Output the [x, y] coordinate of the center of the cell containing the given text.  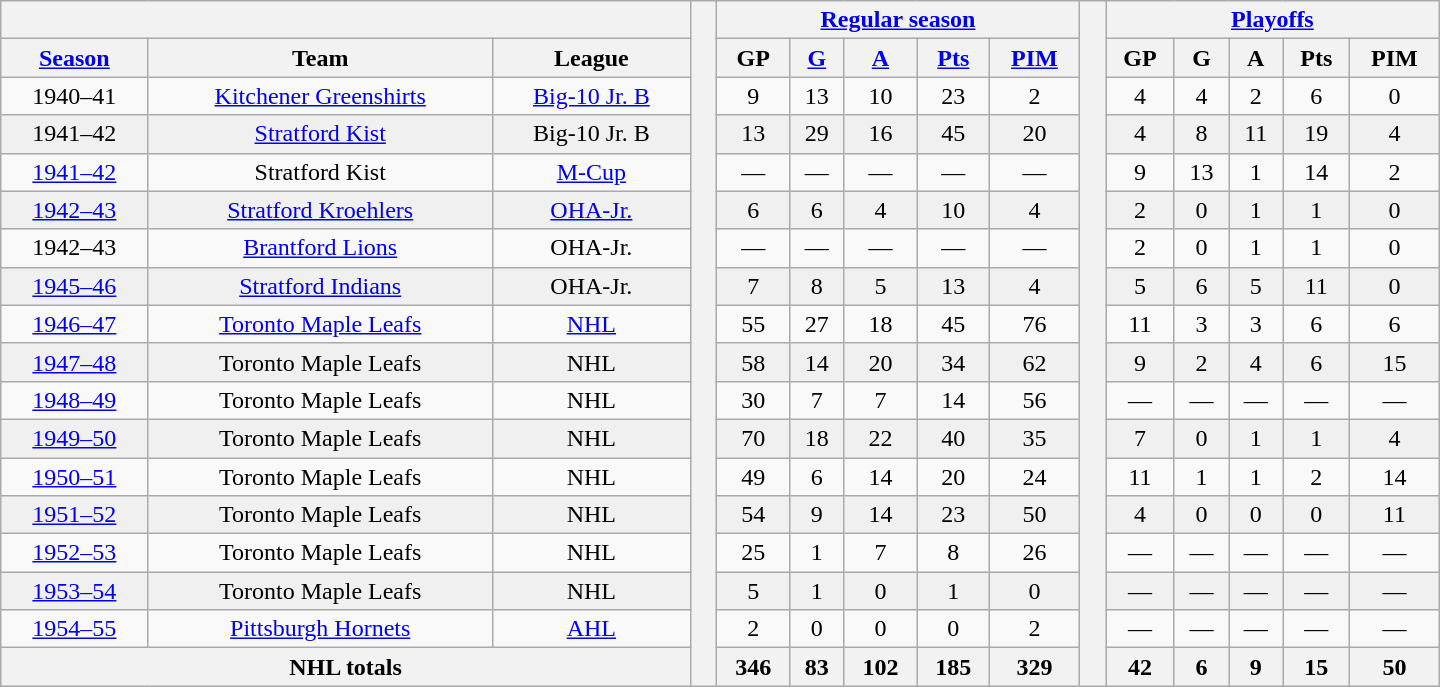
Team [320, 58]
58 [754, 362]
Stratford Indians [320, 286]
27 [817, 324]
329 [1034, 667]
1952–53 [74, 553]
34 [954, 362]
42 [1140, 667]
30 [754, 400]
24 [1034, 477]
83 [817, 667]
55 [754, 324]
54 [754, 515]
1951–52 [74, 515]
M-Cup [591, 172]
16 [880, 134]
Brantford Lions [320, 248]
70 [754, 438]
35 [1034, 438]
185 [954, 667]
Kitchener Greenshirts [320, 96]
102 [880, 667]
346 [754, 667]
56 [1034, 400]
26 [1034, 553]
Playoffs [1273, 20]
1945–46 [74, 286]
NHL totals [346, 667]
1954–55 [74, 629]
76 [1034, 324]
22 [880, 438]
1949–50 [74, 438]
1950–51 [74, 477]
League [591, 58]
Regular season [898, 20]
40 [954, 438]
1940–41 [74, 96]
Season [74, 58]
1953–54 [74, 591]
62 [1034, 362]
AHL [591, 629]
Pittsburgh Hornets [320, 629]
1947–48 [74, 362]
49 [754, 477]
29 [817, 134]
19 [1316, 134]
1946–47 [74, 324]
1948–49 [74, 400]
25 [754, 553]
Stratford Kroehlers [320, 210]
